Find where the given text appears and provide that cell's center as [X, Y] coordinate. 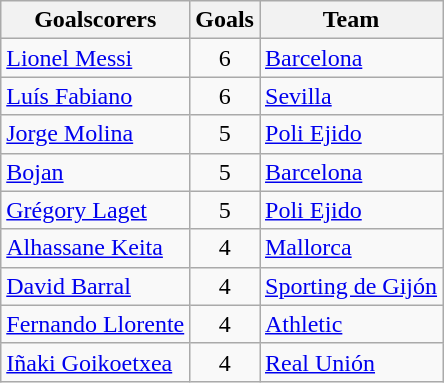
Lionel Messi [96, 58]
Sporting de Gijón [352, 286]
Luís Fabiano [96, 96]
Team [352, 20]
Goalscorers [96, 20]
Iñaki Goikoetxea [96, 362]
David Barral [96, 286]
Fernando Llorente [96, 324]
Alhassane Keita [96, 248]
Real Unión [352, 362]
Bojan [96, 172]
Athletic [352, 324]
Mallorca [352, 248]
Sevilla [352, 96]
Goals [225, 20]
Grégory Laget [96, 210]
Jorge Molina [96, 134]
